Return (X, Y) of the center of cell containing provided text 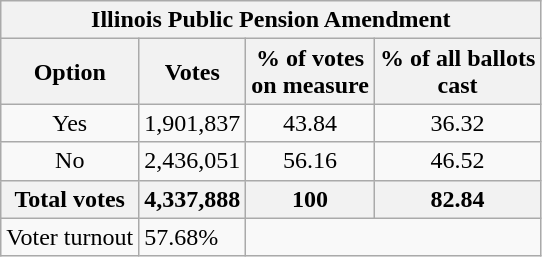
Total votes (70, 199)
36.32 (457, 123)
100 (310, 199)
4,337,888 (192, 199)
Illinois Public Pension Amendment (271, 20)
Option (70, 72)
46.52 (457, 161)
56.16 (310, 161)
Votes (192, 72)
Yes (70, 123)
82.84 (457, 199)
No (70, 161)
% of all ballotscast (457, 72)
1,901,837 (192, 123)
43.84 (310, 123)
% of voteson measure (310, 72)
57.68% (192, 237)
2,436,051 (192, 161)
Voter turnout (70, 237)
